Return [X, Y] of the center of cell containing provided text 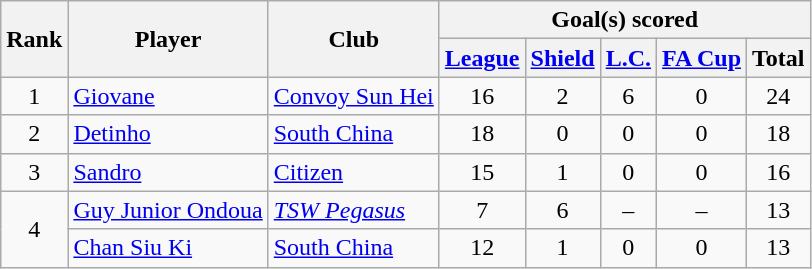
Detinho [168, 134]
15 [482, 172]
3 [34, 172]
Guy Junior Ondoua [168, 210]
TSW Pegasus [354, 210]
Chan Siu Ki [168, 248]
L.C. [628, 58]
Sandro [168, 172]
Goal(s) scored [624, 20]
24 [779, 96]
Shield [562, 58]
4 [34, 229]
FA Cup [702, 58]
League [482, 58]
Convoy Sun Hei [354, 96]
Club [354, 39]
Giovane [168, 96]
Player [168, 39]
Rank [34, 39]
Total [779, 58]
7 [482, 210]
Citizen [354, 172]
12 [482, 248]
